Scan for the cell matching the given text and deliver its [x, y] coordinate at center. 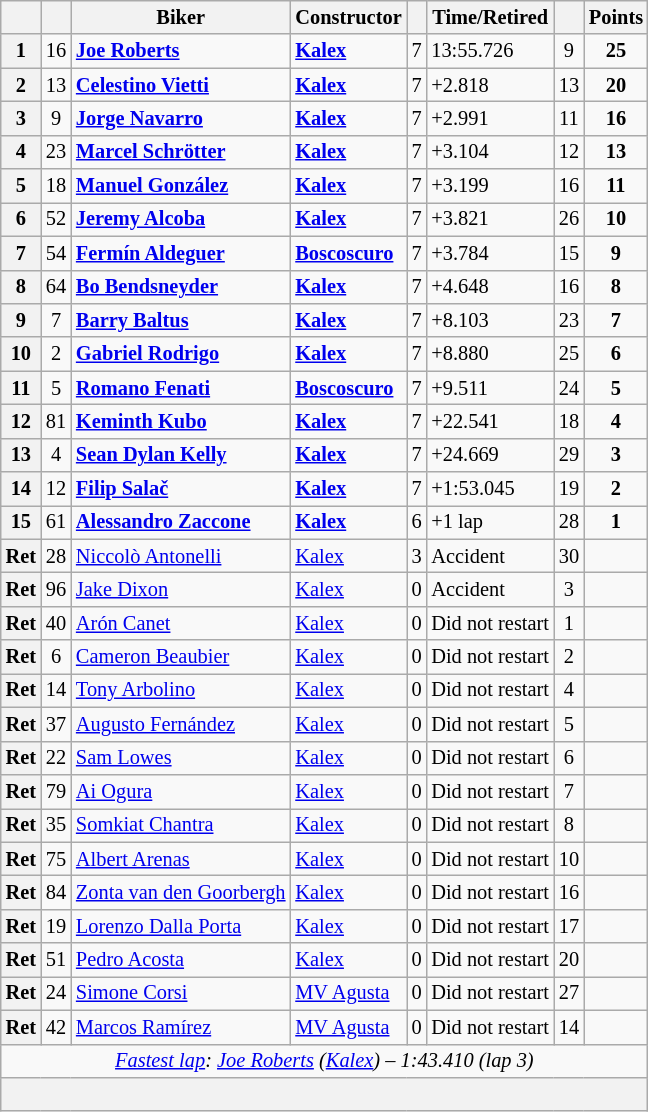
64 [56, 287]
37 [56, 724]
Constructor [348, 17]
+24.669 [490, 455]
+1 lap [490, 522]
+9.511 [490, 388]
26 [569, 219]
52 [56, 219]
Keminth Kubo [180, 421]
Barry Baltus [180, 320]
+4.648 [490, 287]
Biker [180, 17]
42 [56, 1027]
17 [569, 926]
29 [569, 455]
+2.991 [490, 118]
61 [56, 522]
+3.199 [490, 186]
+3.104 [490, 152]
+22.541 [490, 421]
13:55.726 [490, 51]
35 [56, 825]
81 [56, 421]
30 [569, 556]
Cameron Beaubier [180, 657]
Joe Roberts [180, 51]
Ai Ogura [180, 791]
Time/Retired [490, 17]
27 [569, 993]
84 [56, 892]
Sean Dylan Kelly [180, 455]
Arón Canet [180, 623]
Jeremy Alcoba [180, 219]
+2.818 [490, 85]
79 [56, 791]
Somkiat Chantra [180, 825]
+3.821 [490, 219]
Filip Salač [180, 489]
Sam Lowes [180, 758]
Augusto Fernández [180, 724]
Gabriel Rodrigo [180, 354]
Albert Arenas [180, 859]
+8.880 [490, 354]
Tony Arbolino [180, 690]
Lorenzo Dalla Porta [180, 926]
22 [56, 758]
Manuel González [180, 186]
96 [56, 589]
40 [56, 623]
Jorge Navarro [180, 118]
Points [616, 17]
Zonta van den Goorbergh [180, 892]
Marcel Schrötter [180, 152]
Fermín Aldeguer [180, 253]
Celestino Vietti [180, 85]
+1:53.045 [490, 489]
Niccolò Antonelli [180, 556]
Marcos Ramírez [180, 1027]
Simone Corsi [180, 993]
75 [56, 859]
+3.784 [490, 253]
Jake Dixon [180, 589]
Pedro Acosta [180, 960]
Alessandro Zaccone [180, 522]
Bo Bendsneyder [180, 287]
51 [56, 960]
54 [56, 253]
Romano Fenati [180, 388]
Fastest lap: Joe Roberts (Kalex) – 1:43.410 (lap 3) [324, 1061]
+8.103 [490, 320]
